Detect which cell encompasses the target text, then output its (X, Y) center coordinate. 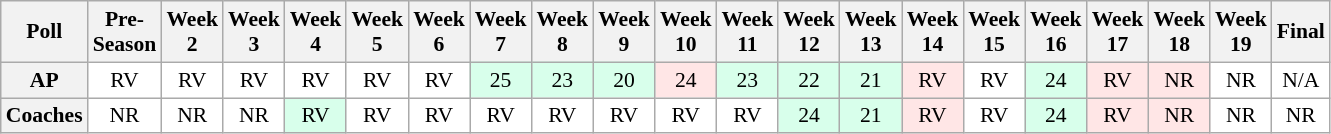
Week15 (994, 32)
Week14 (933, 32)
Final (1301, 32)
Week4 (316, 32)
AP (44, 80)
Week19 (1241, 32)
Week17 (1118, 32)
Week18 (1179, 32)
Week9 (624, 32)
Week16 (1056, 32)
20 (624, 80)
Week2 (192, 32)
Week5 (377, 32)
Week10 (686, 32)
N/A (1301, 80)
Week6 (439, 32)
Week12 (809, 32)
Week13 (871, 32)
Poll (44, 32)
Coaches (44, 116)
Pre-Season (125, 32)
Week7 (501, 32)
Week8 (562, 32)
22 (809, 80)
Week3 (254, 32)
25 (501, 80)
Week11 (748, 32)
